Output the (x, y) coordinate of the center of the cell containing the given text.  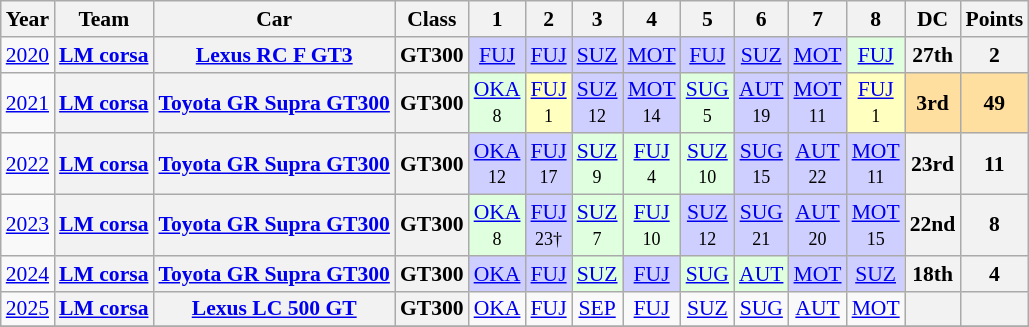
3 (598, 19)
SUZ7 (598, 226)
Lexus LC 500 GT (274, 309)
18th (933, 274)
SUZ9 (598, 164)
Car (274, 19)
2025 (28, 309)
2022 (28, 164)
OKA12 (498, 164)
MOT15 (876, 226)
SUZ10 (708, 164)
22nd (933, 226)
DC (933, 19)
SUG5 (708, 102)
23rd (933, 164)
27th (933, 55)
11 (994, 164)
2021 (28, 102)
MOT14 (652, 102)
49 (994, 102)
Year (28, 19)
AUT19 (761, 102)
AUT20 (817, 226)
SUG21 (761, 226)
Team (104, 19)
7 (817, 19)
Points (994, 19)
FUJ23† (549, 226)
Lexus RC F GT3 (274, 55)
AUT22 (817, 164)
6 (761, 19)
Class (432, 19)
SUG15 (761, 164)
1 (498, 19)
2020 (28, 55)
FUJ10 (652, 226)
2023 (28, 226)
3rd (933, 102)
2024 (28, 274)
FUJ17 (549, 164)
SEP (598, 309)
5 (708, 19)
FUJ4 (652, 164)
